Output the (X, Y) coordinate of the center of the cell containing the given text.  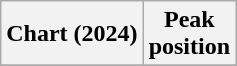
Peak position (189, 34)
Chart (2024) (72, 34)
